Identify which cell holds the provided text, then report its [x, y] central coordinate. 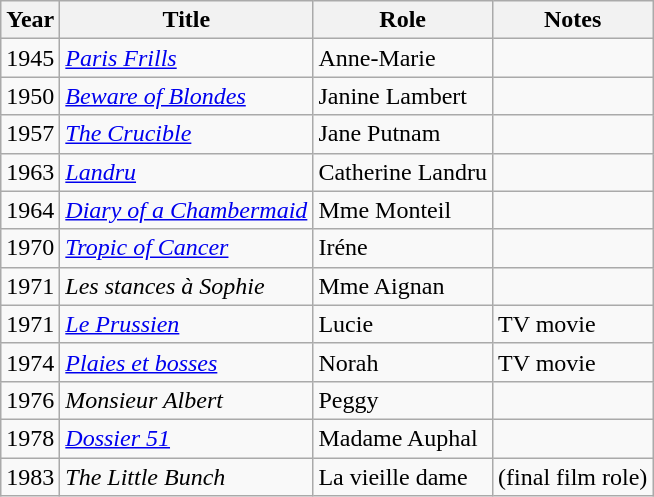
1950 [30, 96]
Role [403, 20]
Mme Monteil [403, 210]
Title [186, 20]
Landru [186, 172]
Tropic of Cancer [186, 248]
1978 [30, 438]
Mme Aignan [403, 286]
Le Prussien [186, 324]
The Little Bunch [186, 477]
Anne-Marie [403, 58]
Iréne [403, 248]
1957 [30, 134]
Peggy [403, 400]
Beware of Blondes [186, 96]
The Crucible [186, 134]
Plaies et bosses [186, 362]
Notes [573, 20]
(final film role) [573, 477]
1945 [30, 58]
Madame Auphal [403, 438]
Year [30, 20]
Lucie [403, 324]
Norah [403, 362]
Paris Frills [186, 58]
La vieille dame [403, 477]
1964 [30, 210]
Jane Putnam [403, 134]
1963 [30, 172]
Dossier 51 [186, 438]
1974 [30, 362]
Les stances à Sophie [186, 286]
Janine Lambert [403, 96]
Monsieur Albert [186, 400]
Diary of a Chambermaid [186, 210]
1970 [30, 248]
1983 [30, 477]
1976 [30, 400]
Catherine Landru [403, 172]
